Determine the [x, y] coordinate at the center of the cell enclosing the given text.  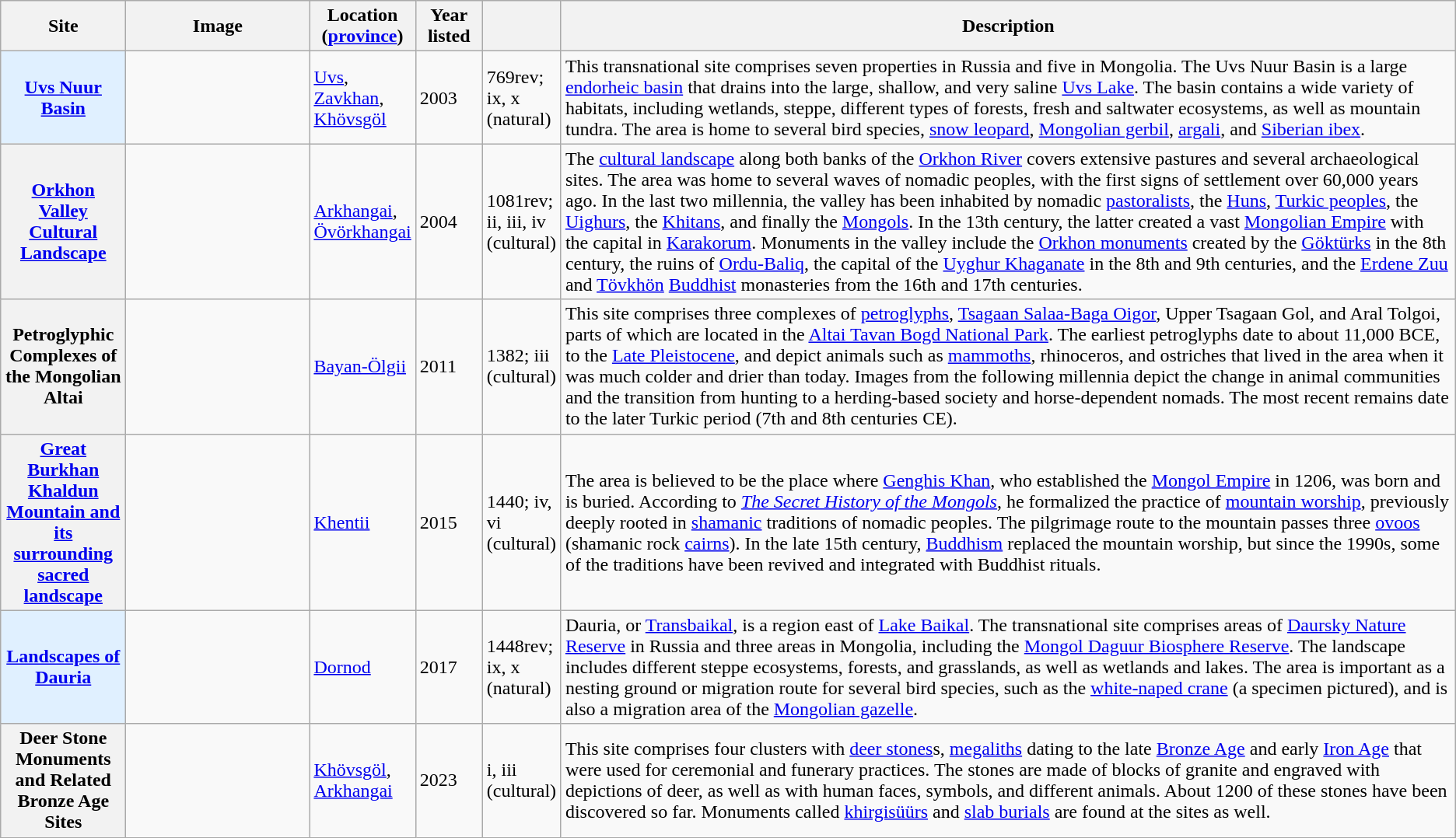
1440; iv, vi (cultural) [521, 522]
769rev; ix, x (natural) [521, 98]
Landscapes of Dauria [64, 667]
1382; iii (cultural) [521, 367]
Orkhon Valley Cultural Landscape [64, 222]
Location (province) [362, 26]
1448rev; ix, x (natural) [521, 667]
i, iii (cultural) [521, 780]
Bayan-Ölgii [362, 367]
Khövsgöl, Arkhangai [362, 780]
2004 [449, 222]
Year listed [449, 26]
2017 [449, 667]
Arkhangai, Övörkhangai [362, 222]
2011 [449, 367]
Khentii [362, 522]
Petroglyphic Complexes of the Mongolian Altai [64, 367]
2023 [449, 780]
Dornod [362, 667]
Great Burkhan Khaldun Mountain and its surrounding sacred landscape [64, 522]
Deer Stone Monuments and Related Bronze Age Sites [64, 780]
Site [64, 26]
1081rev; ii, iii, iv (cultural) [521, 222]
Description [1008, 26]
2015 [449, 522]
Uvs, Zavkhan, Khövsgöl [362, 98]
2003 [449, 98]
Uvs Nuur Basin [64, 98]
Image [218, 26]
